Identify which cell holds the provided text, then report its (X, Y) central coordinate. 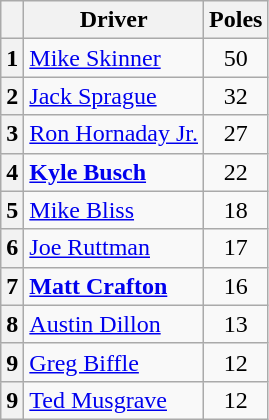
17 (236, 248)
Jack Sprague (114, 96)
18 (236, 210)
Mike Bliss (114, 210)
Kyle Busch (114, 172)
Austin Dillon (114, 324)
Ted Musgrave (114, 400)
50 (236, 58)
Matt Crafton (114, 286)
16 (236, 286)
32 (236, 96)
27 (236, 134)
Greg Biffle (114, 362)
Joe Ruttman (114, 248)
1 (12, 58)
Ron Hornaday Jr. (114, 134)
Mike Skinner (114, 58)
Poles (236, 20)
22 (236, 172)
3 (12, 134)
2 (12, 96)
4 (12, 172)
13 (236, 324)
8 (12, 324)
6 (12, 248)
Driver (114, 20)
5 (12, 210)
7 (12, 286)
